Capture the cell that displays the provided text and extract its (X, Y) central coordinate. 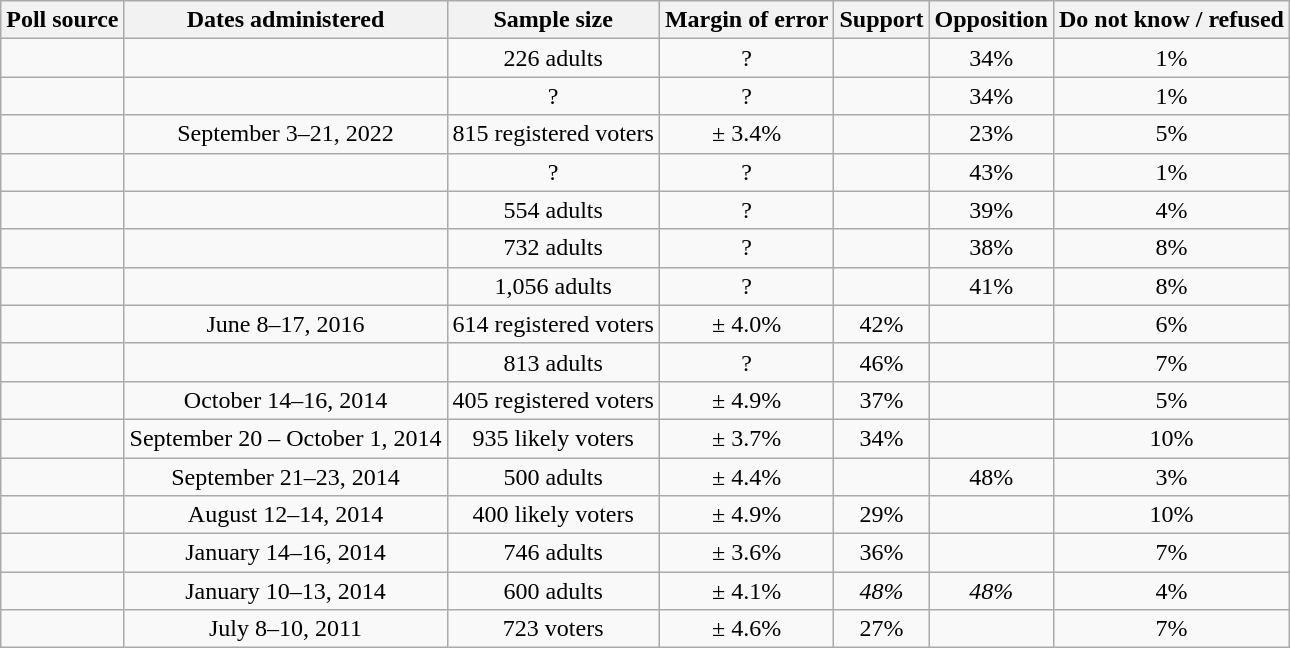
723 voters (553, 629)
39% (991, 210)
554 adults (553, 210)
± 4.4% (746, 477)
January 10–13, 2014 (286, 591)
41% (991, 286)
23% (991, 134)
Support (882, 20)
± 4.0% (746, 324)
January 14–16, 2014 (286, 553)
± 4.6% (746, 629)
August 12–14, 2014 (286, 515)
732 adults (553, 248)
July 8–10, 2011 (286, 629)
Margin of error (746, 20)
43% (991, 172)
36% (882, 553)
815 registered voters (553, 134)
405 registered voters (553, 400)
September 21–23, 2014 (286, 477)
Poll source (62, 20)
813 adults (553, 362)
500 adults (553, 477)
Dates administered (286, 20)
3% (1171, 477)
Sample size (553, 20)
Opposition (991, 20)
935 likely voters (553, 438)
27% (882, 629)
42% (882, 324)
September 20 – October 1, 2014 (286, 438)
October 14–16, 2014 (286, 400)
6% (1171, 324)
46% (882, 362)
600 adults (553, 591)
29% (882, 515)
400 likely voters (553, 515)
September 3–21, 2022 (286, 134)
614 registered voters (553, 324)
1,056 adults (553, 286)
38% (991, 248)
Do not know / refused (1171, 20)
226 adults (553, 58)
± 3.6% (746, 553)
± 3.4% (746, 134)
± 3.7% (746, 438)
37% (882, 400)
746 adults (553, 553)
June 8–17, 2016 (286, 324)
± 4.1% (746, 591)
